From the cell containing the given text, extract its center point as [x, y] coordinate. 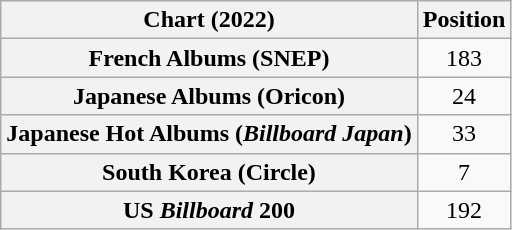
7 [464, 172]
Position [464, 20]
Japanese Albums (Oricon) [209, 96]
US Billboard 200 [209, 210]
French Albums (SNEP) [209, 58]
Chart (2022) [209, 20]
South Korea (Circle) [209, 172]
Japanese Hot Albums (Billboard Japan) [209, 134]
24 [464, 96]
183 [464, 58]
33 [464, 134]
192 [464, 210]
